Provide the (X, Y) coordinate of the cell's center where the given text is located.  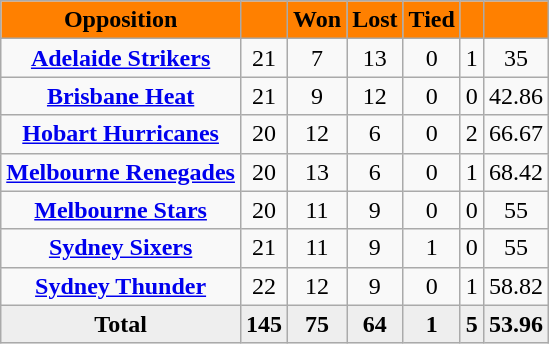
58.82 (516, 286)
22 (264, 286)
Melbourne Stars (121, 210)
Tied (432, 20)
75 (318, 324)
42.86 (516, 96)
7 (318, 58)
66.67 (516, 134)
Melbourne Renegades (121, 172)
68.42 (516, 172)
2 (472, 134)
Adelaide Strikers (121, 58)
Total (121, 324)
Brisbane Heat (121, 96)
Won (318, 20)
Sydney Thunder (121, 286)
Sydney Sixers (121, 248)
53.96 (516, 324)
Lost (375, 20)
145 (264, 324)
35 (516, 58)
5 (472, 324)
64 (375, 324)
Opposition (121, 20)
Hobart Hurricanes (121, 134)
